Identify which cell holds the provided text, then report its (X, Y) central coordinate. 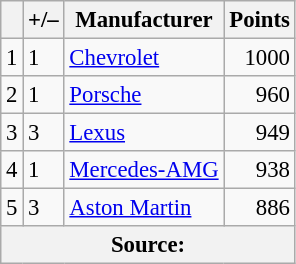
Aston Martin (144, 208)
886 (260, 208)
Chevrolet (144, 58)
Mercedes-AMG (144, 170)
Porsche (144, 95)
1000 (260, 58)
960 (260, 95)
4 (12, 170)
Points (260, 20)
Manufacturer (144, 20)
2 (12, 95)
949 (260, 133)
+/– (44, 20)
Source: (148, 245)
5 (12, 208)
Lexus (144, 133)
938 (260, 170)
